Return the [X, Y] coordinate for the center point of the cell that contains the specified text.  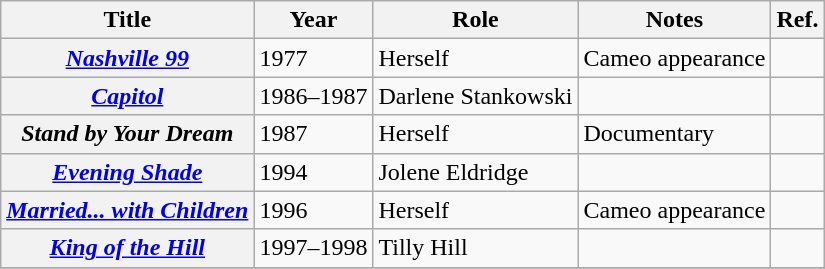
Tilly Hill [476, 248]
Title [128, 20]
1977 [314, 58]
King of the Hill [128, 248]
1986–1987 [314, 96]
Role [476, 20]
1997–1998 [314, 248]
Ref. [798, 20]
Capitol [128, 96]
Darlene Stankowski [476, 96]
Year [314, 20]
1987 [314, 134]
Jolene Eldridge [476, 172]
Married... with Children [128, 210]
Evening Shade [128, 172]
Documentary [674, 134]
1994 [314, 172]
Notes [674, 20]
Nashville 99 [128, 58]
1996 [314, 210]
Stand by Your Dream [128, 134]
